Find where the given text appears and provide that cell's center as (x, y) coordinate. 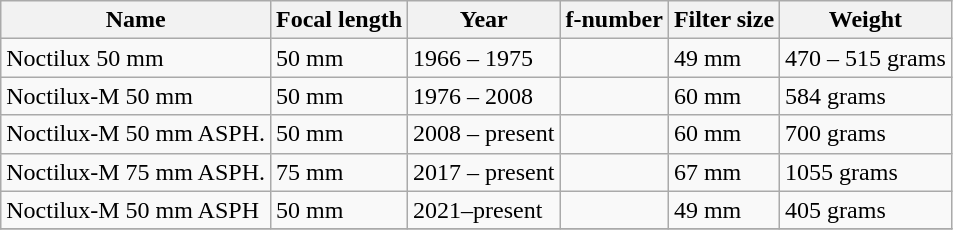
75 mm (340, 172)
Name (136, 20)
470 – 515 grams (866, 58)
2021–present (484, 210)
Year (484, 20)
Noctilux-M 50 mm ASPH (136, 210)
700 grams (866, 134)
1966 – 1975 (484, 58)
Noctilux-M 50 mm ASPH. (136, 134)
Noctilux-M 50 mm (136, 96)
Weight (866, 20)
Noctilux 50 mm (136, 58)
1055 grams (866, 172)
2008 – present (484, 134)
1976 – 2008 (484, 96)
2017 – present (484, 172)
f-number (614, 20)
584 grams (866, 96)
405 grams (866, 210)
Filter size (724, 20)
Noctilux-M 75 mm ASPH. (136, 172)
67 mm (724, 172)
Focal length (340, 20)
